Find where the given text appears and provide that cell's center as [X, Y] coordinate. 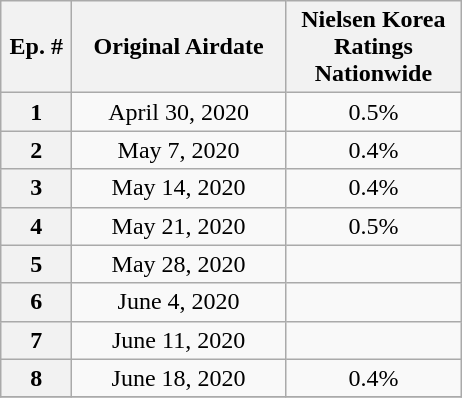
4 [36, 226]
8 [36, 378]
April 30, 2020 [179, 112]
June 18, 2020 [179, 378]
2 [36, 150]
3 [36, 188]
May 7, 2020 [179, 150]
5 [36, 264]
7 [36, 340]
1 [36, 112]
May 28, 2020 [179, 264]
6 [36, 302]
June 11, 2020 [179, 340]
Nielsen Korea Ratings Nationwide [373, 47]
June 4, 2020 [179, 302]
Ep. # [36, 47]
May 21, 2020 [179, 226]
May 14, 2020 [179, 188]
Original Airdate [179, 47]
